Identify which cell holds the provided text, then report its [x, y] central coordinate. 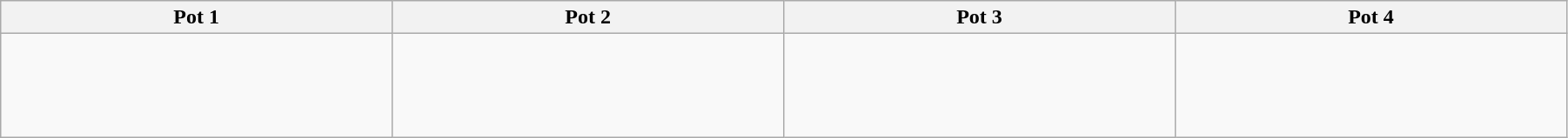
Pot 2 [588, 17]
Pot 1 [197, 17]
Pot 4 [1370, 17]
Pot 3 [980, 17]
